Return the (x, y) coordinate for the center point of the cell that contains the specified text.  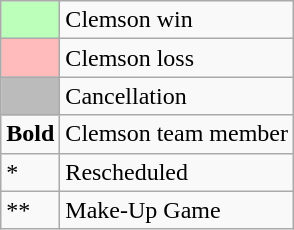
Rescheduled (177, 172)
Make-Up Game (177, 210)
** (30, 210)
Bold (30, 134)
Clemson loss (177, 58)
Clemson team member (177, 134)
Clemson win (177, 20)
* (30, 172)
Cancellation (177, 96)
